Return (x, y) of the center of cell containing provided text 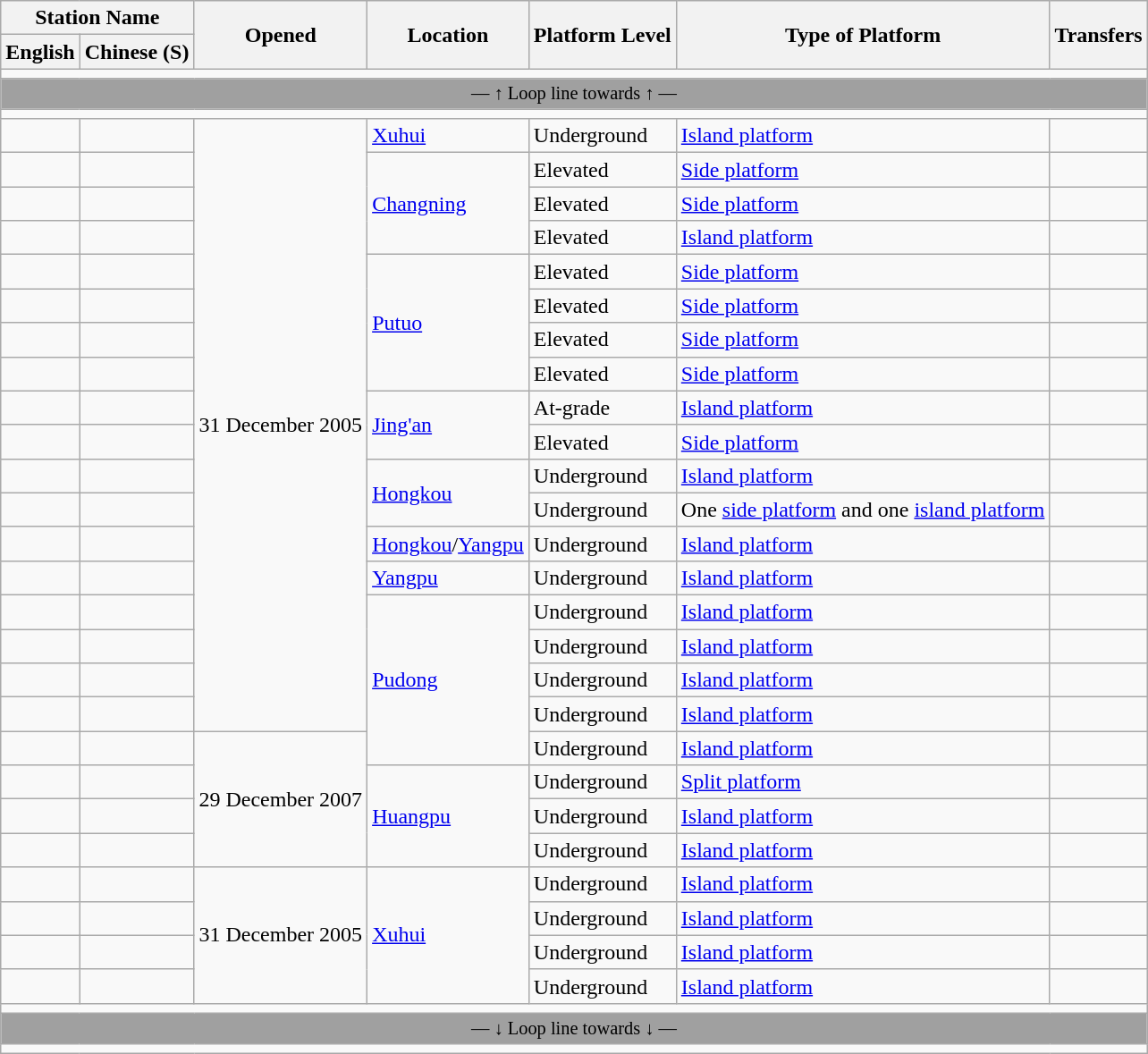
At-grade (603, 408)
Hongkou/Yangpu (449, 544)
One side platform and one island platform (863, 510)
29 December 2007 (281, 799)
Opened (281, 35)
Hongkou (449, 493)
— ↑ Loop line towards ↑ — (574, 94)
Changning (449, 204)
Type of Platform (863, 35)
Pudong (449, 680)
Yangpu (449, 578)
Station Name (97, 18)
— ↓ Loop line towards ↓ — (574, 1028)
Split platform (863, 782)
Chinese (S) (137, 52)
Platform Level (603, 35)
Transfers (1098, 35)
Huangpu (449, 816)
Location (449, 35)
Putuo (449, 323)
English (40, 52)
Jing'an (449, 425)
